Determine the [X, Y] coordinate at the center of the cell enclosing the given text.  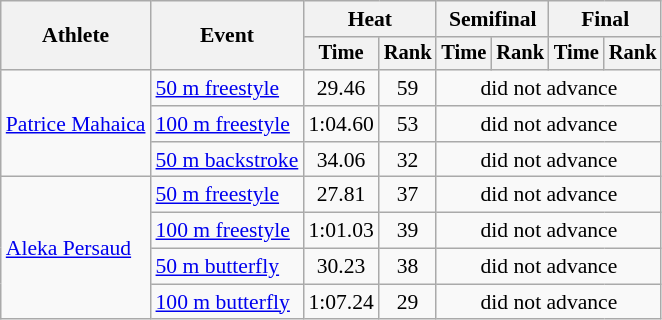
30.23 [340, 267]
34.06 [340, 160]
Patrice Mahaica [76, 124]
Athlete [76, 36]
39 [408, 231]
50 m butterfly [228, 267]
29.46 [340, 88]
38 [408, 267]
1:01.03 [340, 231]
Aleka Persaud [76, 248]
53 [408, 124]
29 [408, 302]
1:04.60 [340, 124]
1:07.24 [340, 302]
37 [408, 195]
50 m backstroke [228, 160]
32 [408, 160]
100 m butterfly [228, 302]
Event [228, 36]
59 [408, 88]
27.81 [340, 195]
Final [605, 19]
Semifinal [492, 19]
Heat [370, 19]
